From the cell containing the given text, extract its center point as [x, y] coordinate. 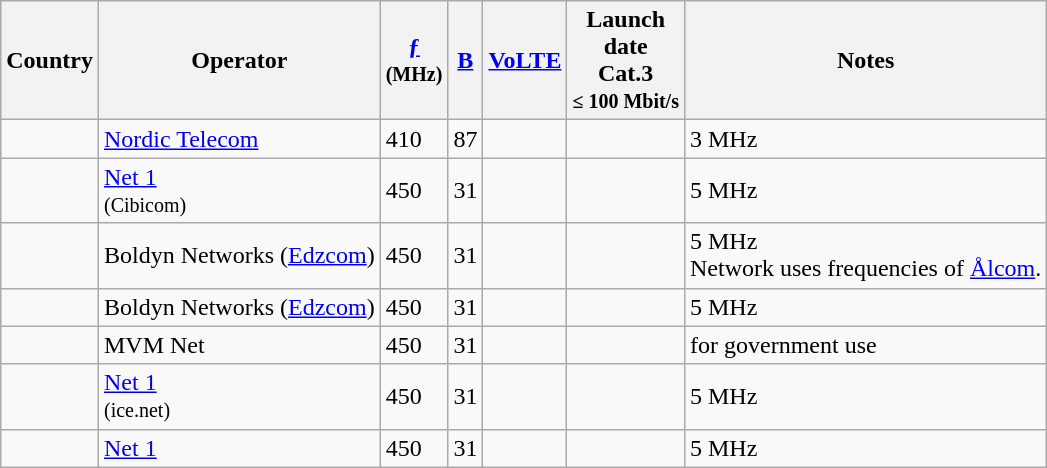
5 MHz Network uses frequencies of Ålcom. [865, 256]
87 [466, 139]
Net 1(ice.net) [239, 396]
Country [50, 60]
for government use [865, 345]
ƒ(MHz) [414, 60]
Notes [865, 60]
Net 1 [239, 448]
B [466, 60]
Net 1(Cibicom) [239, 190]
LaunchdateCat.3≤ 100 Mbit/s [626, 60]
Nordic Telecom [239, 139]
Operator [239, 60]
3 MHz [865, 139]
410 [414, 139]
VoLTE [525, 60]
MVM Net [239, 345]
